Return the (X, Y) coordinate for the center point of the cell that contains the specified text.  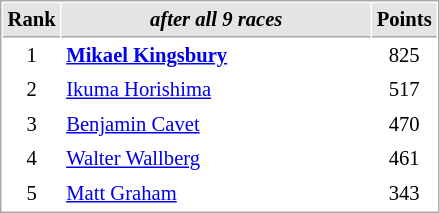
after all 9 races (216, 20)
Benjamin Cavet (216, 124)
470 (404, 124)
Ikuma Horishima (216, 90)
3 (32, 124)
Points (404, 20)
825 (404, 56)
1 (32, 56)
4 (32, 158)
343 (404, 194)
2 (32, 90)
Mikael Kingsbury (216, 56)
Matt Graham (216, 194)
517 (404, 90)
461 (404, 158)
Walter Wallberg (216, 158)
5 (32, 194)
Rank (32, 20)
